For the text-containing cell, return its midpoint in (x, y) coordinate format. 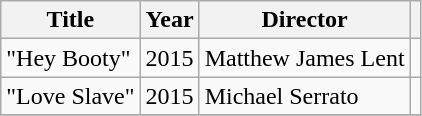
Michael Serrato (304, 96)
Director (304, 20)
"Love Slave" (70, 96)
"Hey Booty" (70, 58)
Title (70, 20)
Year (170, 20)
Matthew James Lent (304, 58)
